Find where the given text appears and provide that cell's center as [x, y] coordinate. 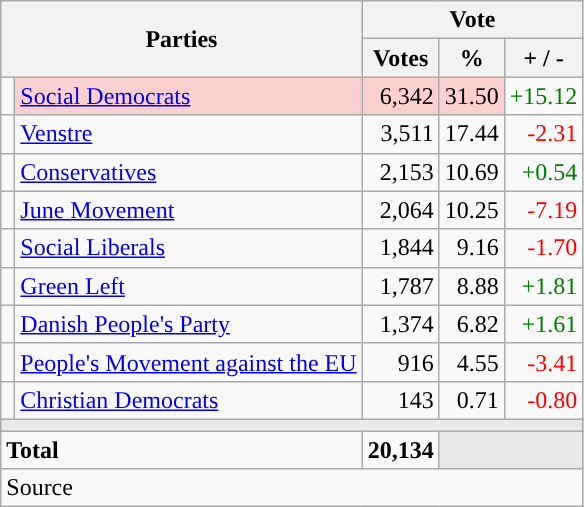
+1.61 [544, 324]
9.16 [472, 248]
+1.81 [544, 286]
June Movement [188, 210]
17.44 [472, 134]
6.82 [472, 324]
Conservatives [188, 172]
Parties [182, 39]
Total [182, 449]
-0.80 [544, 400]
-7.19 [544, 210]
Danish People's Party [188, 324]
2,153 [400, 172]
+0.54 [544, 172]
2,064 [400, 210]
People's Movement against the EU [188, 362]
+15.12 [544, 96]
1,374 [400, 324]
10.25 [472, 210]
0.71 [472, 400]
-1.70 [544, 248]
6,342 [400, 96]
1,844 [400, 248]
4.55 [472, 362]
31.50 [472, 96]
Christian Democrats [188, 400]
916 [400, 362]
Green Left [188, 286]
20,134 [400, 449]
-2.31 [544, 134]
143 [400, 400]
Social Liberals [188, 248]
10.69 [472, 172]
Social Democrats [188, 96]
1,787 [400, 286]
% [472, 58]
Source [292, 488]
Votes [400, 58]
+ / - [544, 58]
Vote [472, 20]
Venstre [188, 134]
8.88 [472, 286]
-3.41 [544, 362]
3,511 [400, 134]
